Search for the cell housing the specified text and yield its [x, y] center coordinate. 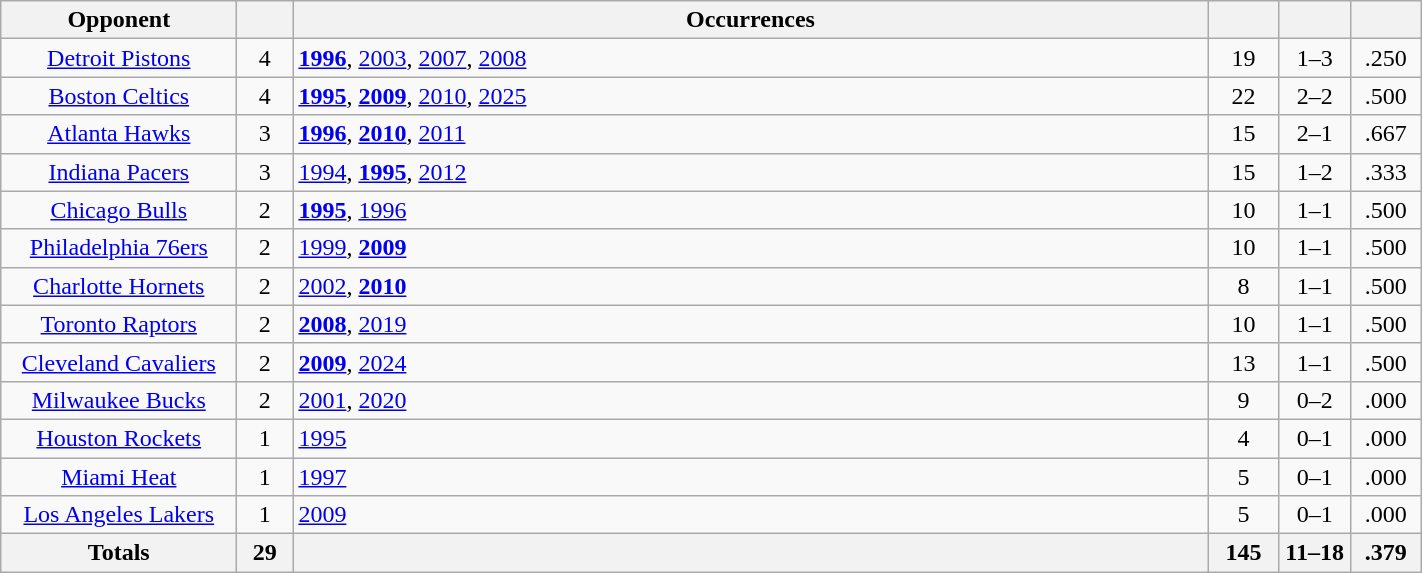
2002, 2010 [750, 286]
Philadelphia 76ers [119, 248]
Milwaukee Bucks [119, 400]
29 [265, 553]
Atlanta Hawks [119, 134]
1997 [750, 477]
0–2 [1314, 400]
2–2 [1314, 96]
13 [1244, 362]
22 [1244, 96]
Indiana Pacers [119, 172]
Charlotte Hornets [119, 286]
1–2 [1314, 172]
1–3 [1314, 58]
2009, 2024 [750, 362]
Totals [119, 553]
.379 [1386, 553]
1995, 1996 [750, 210]
Detroit Pistons [119, 58]
145 [1244, 553]
Miami Heat [119, 477]
19 [1244, 58]
.250 [1386, 58]
Boston Celtics [119, 96]
2–1 [1314, 134]
1996, 2003, 2007, 2008 [750, 58]
Cleveland Cavaliers [119, 362]
8 [1244, 286]
2008, 2019 [750, 324]
Opponent [119, 20]
1995 [750, 438]
1994, 1995, 2012 [750, 172]
1995, 2009, 2010, 2025 [750, 96]
Chicago Bulls [119, 210]
1996, 2010, 2011 [750, 134]
2001, 2020 [750, 400]
.667 [1386, 134]
Toronto Raptors [119, 324]
Occurrences [750, 20]
9 [1244, 400]
11–18 [1314, 553]
2009 [750, 515]
.333 [1386, 172]
1999, 2009 [750, 248]
Los Angeles Lakers [119, 515]
Houston Rockets [119, 438]
